Output the [X, Y] coordinate of the center of the cell containing the given text.  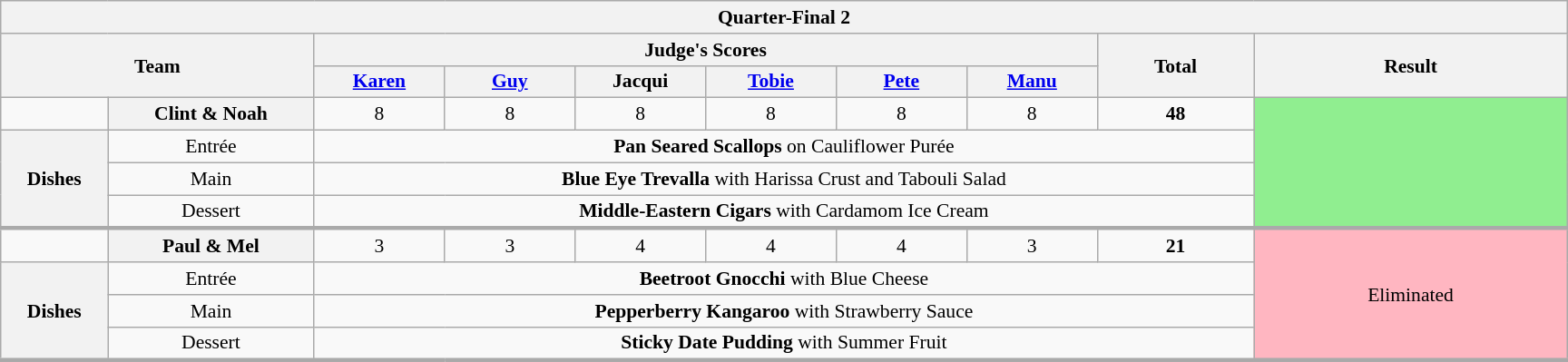
Sticky Date Pudding with Summer Fruit [784, 343]
Paul & Mel [211, 245]
Team [158, 65]
21 [1176, 245]
Middle-Eastern Cigars with Cardamom Ice Cream [784, 212]
Pan Seared Scallops on Cauliflower Purée [784, 147]
Quarter-Final 2 [784, 17]
Total [1176, 65]
Judge's Scores [706, 50]
Guy [510, 82]
Beetroot Gnocchi with Blue Cheese [784, 279]
Jacqui [641, 82]
Eliminated [1410, 295]
Result [1410, 65]
Karen [379, 82]
Tobie [771, 82]
Pete [901, 82]
Blue Eye Trevalla with Harissa Crust and Tabouli Salad [784, 179]
48 [1176, 114]
Clint & Noah [211, 114]
Pepperberry Kangaroo with Strawberry Sauce [784, 311]
Manu [1032, 82]
